Locate the cell with the specified text and output its (X, Y) center coordinate. 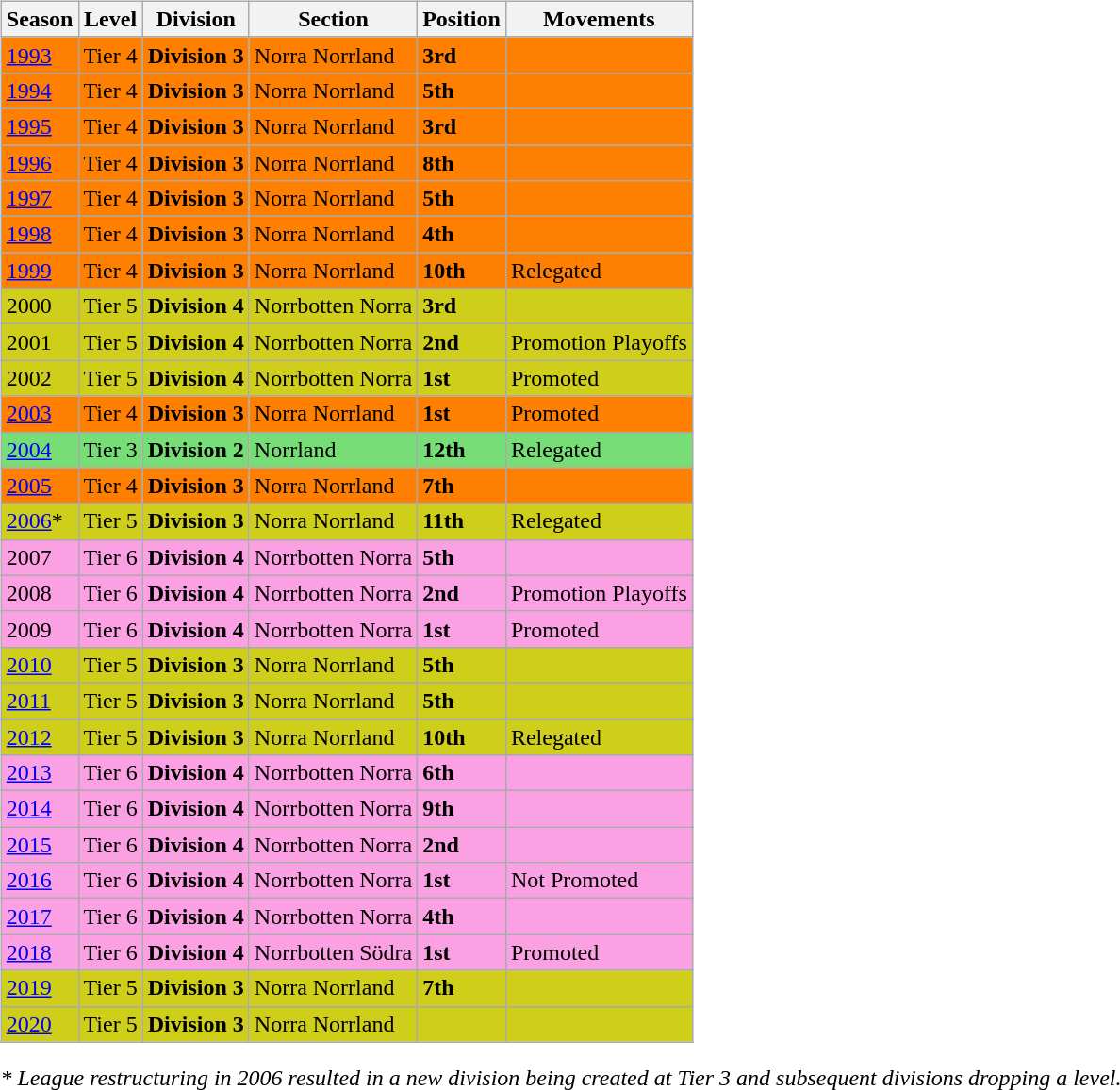
2000 (40, 306)
2006* (40, 521)
2009 (40, 629)
12th (462, 450)
2001 (40, 342)
2010 (40, 665)
2017 (40, 917)
2003 (40, 414)
2005 (40, 486)
Division 2 (196, 450)
2020 (40, 1024)
2019 (40, 988)
Season (40, 19)
2002 (40, 378)
Section (333, 19)
Position (462, 19)
1995 (40, 126)
1996 (40, 163)
Norrbotten Södra (333, 952)
1998 (40, 235)
2013 (40, 773)
Tier 3 (110, 450)
1993 (40, 55)
1994 (40, 91)
9th (462, 809)
Level (110, 19)
2014 (40, 809)
2007 (40, 557)
2011 (40, 701)
2004 (40, 450)
8th (462, 163)
2015 (40, 845)
1997 (40, 199)
2012 (40, 736)
2016 (40, 881)
2008 (40, 593)
Division (196, 19)
Not Promoted (599, 881)
11th (462, 521)
Norrland (333, 450)
2018 (40, 952)
Movements (599, 19)
1999 (40, 271)
6th (462, 773)
